Identify which cell holds the provided text, then report its [x, y] central coordinate. 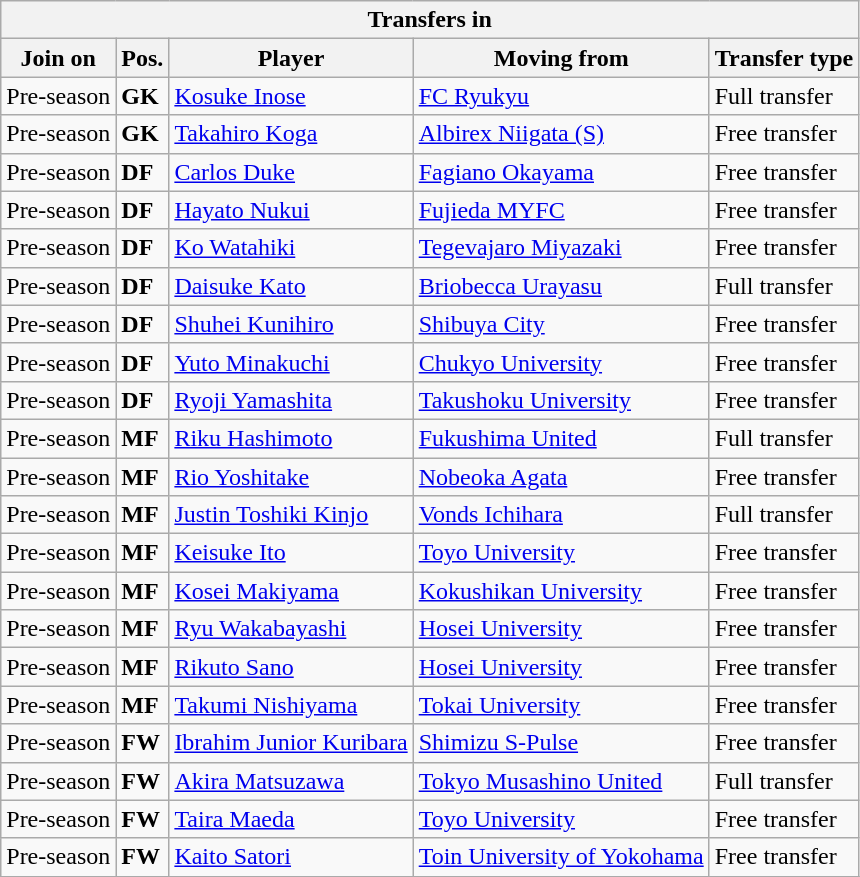
Yuto Minakuchi [291, 362]
Ko Watahiki [291, 248]
Keisuke Ito [291, 553]
Transfers in [430, 20]
Carlos Duke [291, 172]
Shimizu S-Pulse [561, 743]
Fujieda MYFC [561, 210]
Albirex Niigata (S) [561, 134]
Justin Toshiki Kinjo [291, 515]
Ryu Wakabayashi [291, 629]
Kaito Satori [291, 857]
Hayato Nukui [291, 210]
Taira Maeda [291, 819]
Shuhei Kunihiro [291, 324]
Tokyo Musashino United [561, 781]
Takushoku University [561, 400]
Ryoji Yamashita [291, 400]
Akira Matsuzawa [291, 781]
Daisuke Kato [291, 286]
Takahiro Koga [291, 134]
Vonds Ichihara [561, 515]
FC Ryukyu [561, 96]
Toin University of Yokohama [561, 857]
Fagiano Okayama [561, 172]
Fukushima United [561, 438]
Pos. [142, 58]
Kosuke Inose [291, 96]
Transfer type [784, 58]
Kosei Makiyama [291, 591]
Tegevajaro Miyazaki [561, 248]
Chukyo University [561, 362]
Nobeoka Agata [561, 477]
Riku Hashimoto [291, 438]
Moving from [561, 58]
Join on [58, 58]
Briobecca Urayasu [561, 286]
Tokai University [561, 705]
Shibuya City [561, 324]
Player [291, 58]
Rikuto Sano [291, 667]
Rio Yoshitake [291, 477]
Takumi Nishiyama [291, 705]
Ibrahim Junior Kuribara [291, 743]
Kokushikan University [561, 591]
